Detect which cell encompasses the target text, then output its [X, Y] center coordinate. 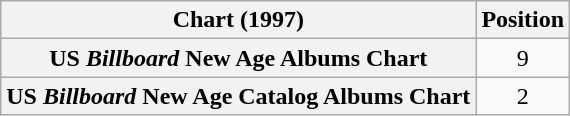
Position [523, 20]
Chart (1997) [238, 20]
9 [523, 58]
US Billboard New Age Albums Chart [238, 58]
US Billboard New Age Catalog Albums Chart [238, 96]
2 [523, 96]
